Output the (x, y) coordinate of the center of the cell containing the given text.  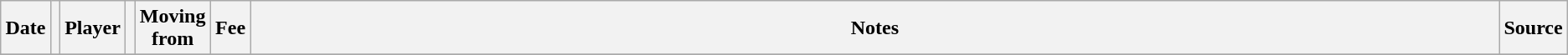
Source (1533, 28)
Notes (874, 28)
Player (92, 28)
Moving from (173, 28)
Fee (230, 28)
Date (25, 28)
